For the text-containing cell, return its midpoint in [X, Y] coordinate format. 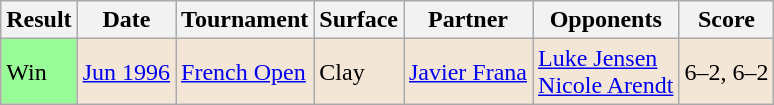
Opponents [606, 20]
Surface [359, 20]
Date [126, 20]
Partner [468, 20]
Result [39, 20]
Javier Frana [468, 72]
Clay [359, 72]
6–2, 6–2 [726, 72]
Score [726, 20]
Jun 1996 [126, 72]
Luke Jensen Nicole Arendt [606, 72]
Win [39, 72]
French Open [245, 72]
Tournament [245, 20]
